Return the (x, y) coordinate for the center point of the cell that contains the specified text.  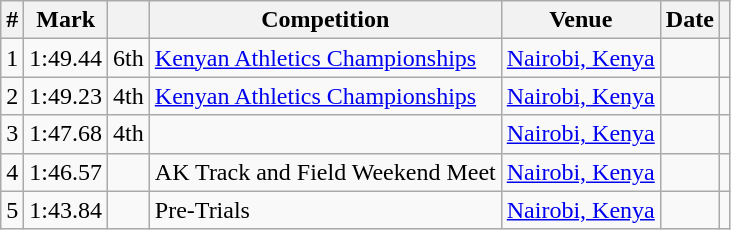
Competition (325, 20)
4 (12, 172)
1:43.84 (66, 210)
6th (129, 58)
1:49.44 (66, 58)
2 (12, 96)
Mark (66, 20)
1:46.57 (66, 172)
# (12, 20)
AK Track and Field Weekend Meet (325, 172)
Date (690, 20)
Venue (580, 20)
3 (12, 134)
Pre-Trials (325, 210)
1 (12, 58)
5 (12, 210)
1:47.68 (66, 134)
1:49.23 (66, 96)
